Output the (x, y) coordinate of the center of the cell containing the given text.  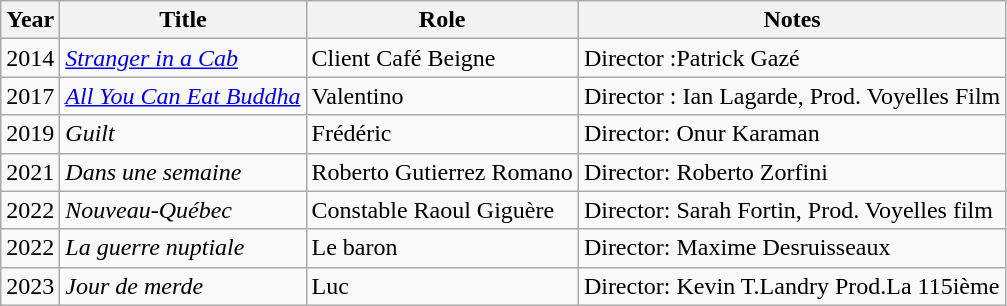
2017 (30, 96)
2019 (30, 134)
Client Café Beigne (442, 58)
Constable Raoul Giguère (442, 210)
Director: Onur Karaman (792, 134)
All You Can Eat Buddha (183, 96)
2021 (30, 172)
Role (442, 20)
Director: Kevin T.Landry Prod.La 115ième (792, 286)
Notes (792, 20)
Roberto Gutierrez Romano (442, 172)
Year (30, 20)
Jour de merde (183, 286)
Director: Maxime Desruisseaux (792, 248)
La guerre nuptiale (183, 248)
Director :Patrick Gazé (792, 58)
2023 (30, 286)
Le baron (442, 248)
Director: Sarah Fortin, Prod. Voyelles film (792, 210)
Nouveau-Québec (183, 210)
Frédéric (442, 134)
Stranger in a Cab (183, 58)
Dans une semaine (183, 172)
Title (183, 20)
2014 (30, 58)
Valentino (442, 96)
Director: Roberto Zorfini (792, 172)
Luc (442, 286)
Guilt (183, 134)
Director : Ian Lagarde, Prod. Voyelles Film (792, 96)
